Locate the cell with the specified text and output its [x, y] center coordinate. 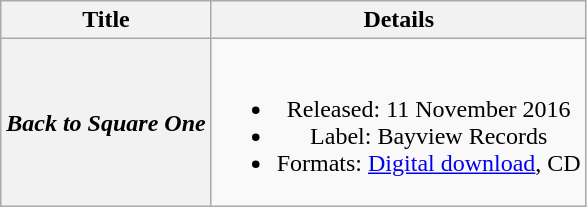
Released: 11 November 2016Label: Bayview RecordsFormats: Digital download, CD [398, 122]
Details [398, 20]
Title [106, 20]
Back to Square One [106, 122]
